Return the [x, y] coordinate for the center point of the cell that contains the specified text.  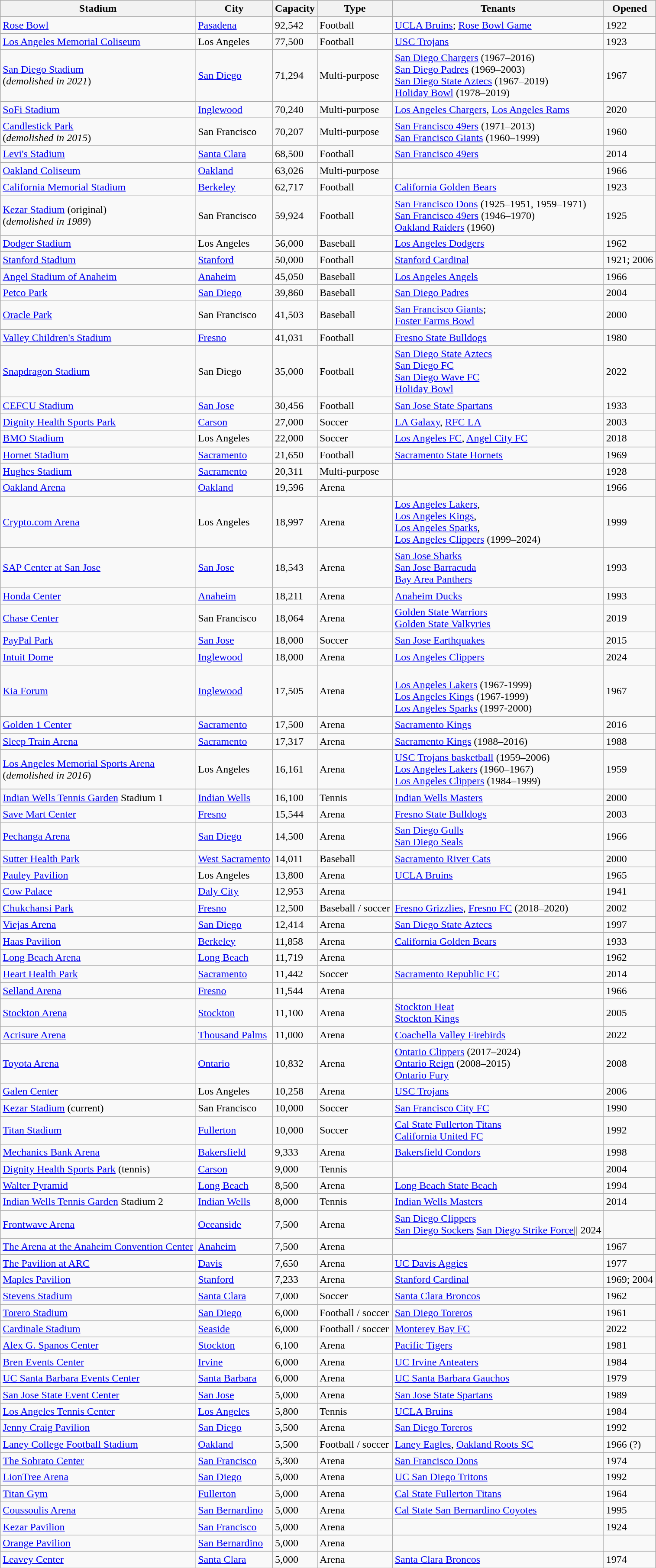
San Jose State Event Center [98, 1395]
Capacity [294, 9]
Santa Barbara [234, 1378]
1921; 2006 [630, 260]
1922 [630, 25]
68,500 [294, 154]
Daly City [234, 892]
Seaside [234, 1329]
LA Galaxy, RFC LA [498, 422]
1941 [630, 892]
Cal State San Bernardino Coyotes [498, 1510]
1969; 2004 [630, 1279]
Los Angeles FC, Angel City FC [498, 438]
Snapdragon Stadium [98, 371]
Sacramento Kings (1988–2016) [498, 741]
17,505 [294, 691]
Sleep Train Arena [98, 741]
Sutter Health Park [98, 859]
Dignity Health Sports Park (tennis) [98, 1169]
San Francisco 49ers (1971–2013) San Francisco Giants (1960–1999) [498, 132]
California Memorial Stadium [98, 187]
San Jose Sharks San Jose Barracuda Bay Area Panthers [498, 567]
1965 [630, 875]
Monterey Bay FC [498, 1329]
41,031 [294, 338]
Valley Children's Stadium [98, 338]
Torero Stadium [98, 1313]
Stadium [98, 9]
Intuit Dome [98, 657]
70,240 [294, 109]
30,456 [294, 406]
Cal State Fullerton Titans [498, 1494]
Thousand Palms [234, 1035]
UC Davis Aggies [498, 1263]
8,000 [294, 1202]
Angel Stadium of Anaheim [98, 277]
San Diego GullsSan Diego Seals [498, 836]
35,000 [294, 371]
Cow Palace [98, 892]
Dignity Health Sports Park [98, 422]
Honda Center [98, 596]
BMO Stadium [98, 438]
Coachella Valley Firebirds [498, 1035]
1994 [630, 1185]
10,832 [294, 1063]
1924 [630, 1526]
San Diego Padres [498, 293]
San Diego State Aztecs San Diego FC San Diego Wave FCHoliday Bowl [498, 371]
14,011 [294, 859]
Indian Wells Tennis Garden Stadium 2 [98, 1202]
Ontario Clippers (2017–2024) Ontario Reign (2008–2015) Ontario Fury [498, 1063]
Fresno Grizzlies, Fresno FC (2018–2020) [498, 908]
1925 [630, 215]
Petco Park [98, 293]
San Diego Chargers (1967–2016) San Diego Padres (1969–2003) San Diego State Aztecs (1967–2019) Holiday Bowl (1978–2019) [498, 75]
92,542 [294, 25]
Los Angeles Clippers [498, 657]
45,050 [294, 277]
Leavey Center [98, 1559]
Bakersfield [234, 1153]
1981 [630, 1346]
West Sacramento [234, 859]
1988 [630, 741]
9,000 [294, 1169]
9,333 [294, 1153]
17,500 [294, 725]
Los Angeles Lakers (1967-1999) Los Angeles Kings (1967-1999) Los Angeles Sparks (1997-2000) [498, 691]
1995 [630, 1510]
20,311 [294, 471]
Opened [630, 9]
SAP Center at San Jose [98, 567]
Stanford Stadium [98, 260]
16,100 [294, 798]
LionTree Arena [98, 1477]
Candlestick Park (demolished in 2015) [98, 132]
1928 [630, 471]
1969 [630, 455]
7,650 [294, 1263]
6,100 [294, 1346]
Los Angeles Memorial Sports Arena (demolished in 2016) [98, 770]
Laney Eagles, Oakland Roots SC [498, 1444]
Long Beach Arena [98, 957]
Maples Pavilion [98, 1279]
Rose Bowl [98, 25]
1961 [630, 1313]
Hughes Stadium [98, 471]
2002 [630, 908]
Levi's Stadium [98, 154]
Toyota Arena [98, 1063]
Irvine [234, 1362]
15,544 [294, 814]
Heart Health Park [98, 974]
27,000 [294, 422]
39,860 [294, 293]
Chase Center [98, 618]
San Jose Earthquakes [498, 640]
Dodger Stadium [98, 243]
Pasadena [234, 25]
Davis [234, 1263]
2008 [630, 1063]
Los Angeles Tennis Center [98, 1411]
2024 [630, 657]
Titan Stadium [98, 1130]
12,414 [294, 924]
Kezar Stadium (original) (demolished in 1989) [98, 215]
1997 [630, 924]
San Francisco Dons (1925–1951, 1959–1971) San Francisco 49ers (1946–1970) Oakland Raiders (1960) [498, 215]
1979 [630, 1378]
14,500 [294, 836]
Los Angeles Chargers, Los Angeles Rams [498, 109]
Titan Gym [98, 1494]
San Francisco Dons [498, 1461]
2019 [630, 618]
Tenants [498, 9]
50,000 [294, 260]
Galen Center [98, 1091]
62,717 [294, 187]
Stockton Arena [98, 1013]
22,000 [294, 438]
63,026 [294, 171]
1998 [630, 1153]
2018 [630, 438]
13,800 [294, 875]
7,233 [294, 1279]
18,543 [294, 567]
Golden 1 Center [98, 725]
70,207 [294, 132]
18,211 [294, 596]
Hornet Stadium [98, 455]
UC Irvine Anteaters [498, 1362]
17,317 [294, 741]
San Diego ClippersSan Diego Sockers San Diego Strike Force|| 2024 [498, 1224]
21,650 [294, 455]
Oracle Park [98, 315]
Cal State Fullerton Titans California United FC [498, 1130]
Sacramento Republic FC [498, 974]
Indian Wells Tennis Garden Stadium 1 [98, 798]
59,924 [294, 215]
Bakersfield Condors [498, 1153]
41,503 [294, 315]
UC San Diego Tritons [498, 1477]
10,258 [294, 1091]
Sacramento State Hornets [498, 455]
Baseball / soccer [355, 908]
Sacramento River Cats [498, 859]
Los Angeles Memorial Coliseum [98, 42]
Stevens Stadium [98, 1296]
2016 [630, 725]
Bren Events Center [98, 1362]
18,064 [294, 618]
Viejas Arena [98, 924]
UCLA Bruins; Rose Bowl Game [498, 25]
Save Mart Center [98, 814]
Laney College Football Stadium [98, 1444]
7,000 [294, 1296]
19,596 [294, 488]
2006 [630, 1091]
Orange Pavilion [98, 1543]
2015 [630, 640]
SoFi Stadium [98, 109]
Anaheim Ducks [498, 596]
11,858 [294, 941]
11,100 [294, 1013]
8,500 [294, 1185]
71,294 [294, 75]
11,442 [294, 974]
San Francisco Giants; Foster Farms Bowl [498, 315]
77,500 [294, 42]
16,161 [294, 770]
Pauley Pavilion [98, 875]
Acrisure Arena [98, 1035]
Crypto.com Arena [98, 522]
18,997 [294, 522]
Frontwave Arena [98, 1224]
Haas Pavilion [98, 941]
2005 [630, 1013]
1980 [630, 338]
56,000 [294, 243]
San Francisco 49ers [498, 154]
Long Beach State Beach [498, 1185]
CEFCU Stadium [98, 406]
City [234, 9]
Golden State WarriorsGolden State Valkyries [498, 618]
UC Santa Barbara Events Center [98, 1378]
Stockton Heat Stockton Kings [498, 1013]
5,300 [294, 1461]
Coussoulis Arena [98, 1510]
PayPal Park [98, 640]
Los Angeles Angels [498, 277]
The Pavilion at ARC [98, 1263]
5,800 [294, 1411]
Type [355, 9]
1966 (?) [630, 1444]
Cardinale Stadium [98, 1329]
11,000 [294, 1035]
Kezar Stadium (current) [98, 1108]
San Diego State Aztecs [498, 924]
Kezar Pavilion [98, 1526]
Los Angeles Dodgers [498, 243]
Pacific Tigers [498, 1346]
Oakland Coliseum [98, 171]
The Sobrato Center [98, 1461]
USC Trojans basketball (1959–2006) Los Angeles Lakers (1960–1967) Los Angeles Clippers (1984–1999) [498, 770]
Oceanside [234, 1224]
Chukchansi Park [98, 908]
Jenny Craig Pavilion [98, 1428]
UC Santa Barbara Gauchos [498, 1378]
1959 [630, 770]
1990 [630, 1108]
12,953 [294, 892]
Mechanics Bank Arena [98, 1153]
Walter Pyramid [98, 1185]
Oakland Arena [98, 488]
San Diego Stadium (demolished in 2021) [98, 75]
2020 [630, 109]
11,544 [294, 991]
12,500 [294, 908]
1977 [630, 1263]
Alex G. Spanos Center [98, 1346]
11,719 [294, 957]
1999 [630, 522]
1964 [630, 1494]
Ontario [234, 1063]
San Francisco City FC [498, 1108]
Pechanga Arena [98, 836]
Selland Arena [98, 991]
The Arena at the Anaheim Convention Center [98, 1246]
1960 [630, 132]
Sacramento Kings [498, 725]
Los Angeles Lakers, Los Angeles Kings, Los Angeles Sparks, Los Angeles Clippers (1999–2024) [498, 522]
Kia Forum [98, 691]
1989 [630, 1395]
